Provide the [x, y] coordinate of the cell's center where the given text is located.  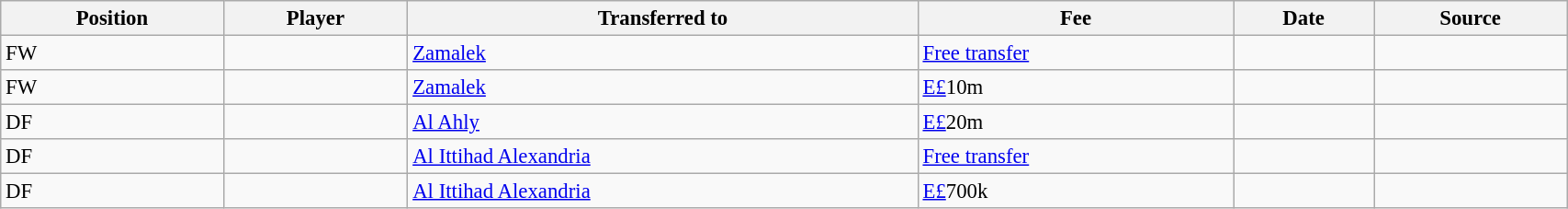
Player [316, 18]
Fee [1076, 18]
Al Ahly [663, 122]
Transferred to [663, 18]
Date [1304, 18]
Position [112, 18]
E£700k [1076, 192]
E£20m [1076, 122]
Source [1471, 18]
E£10m [1076, 87]
